Provide the [X, Y] coordinate of the cell's center where the given text is located.  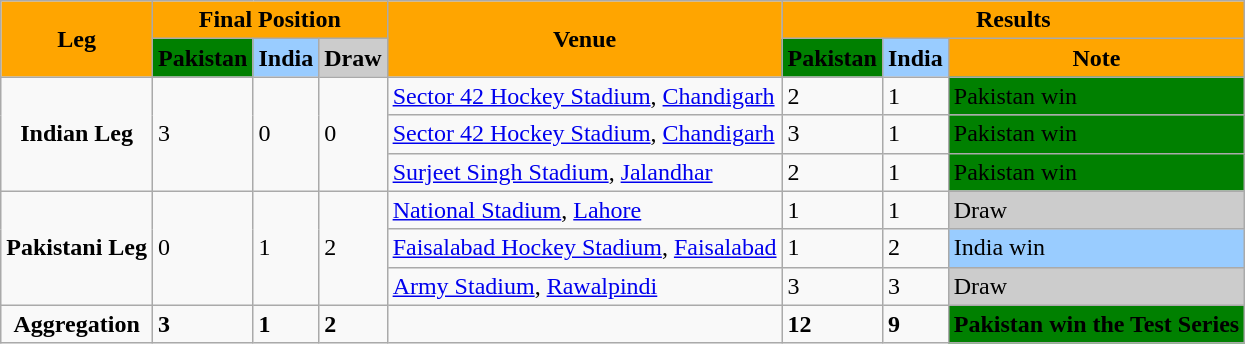
Surjeet Singh Stadium, Jalandhar [584, 172]
9 [915, 324]
Aggregation [77, 324]
Note [1096, 58]
Army Stadium, Rawalpindi [584, 286]
Indian Leg [77, 134]
National Stadium, Lahore [584, 210]
12 [832, 324]
Results [1014, 20]
Pakistani Leg [77, 248]
Faisalabad Hockey Stadium, Faisalabad [584, 248]
Leg [77, 39]
India win [1096, 248]
Final Position [270, 20]
Venue [584, 39]
Pakistan win the Test Series [1096, 324]
